Determine the [x, y] coordinate at the center of the cell enclosing the given text.  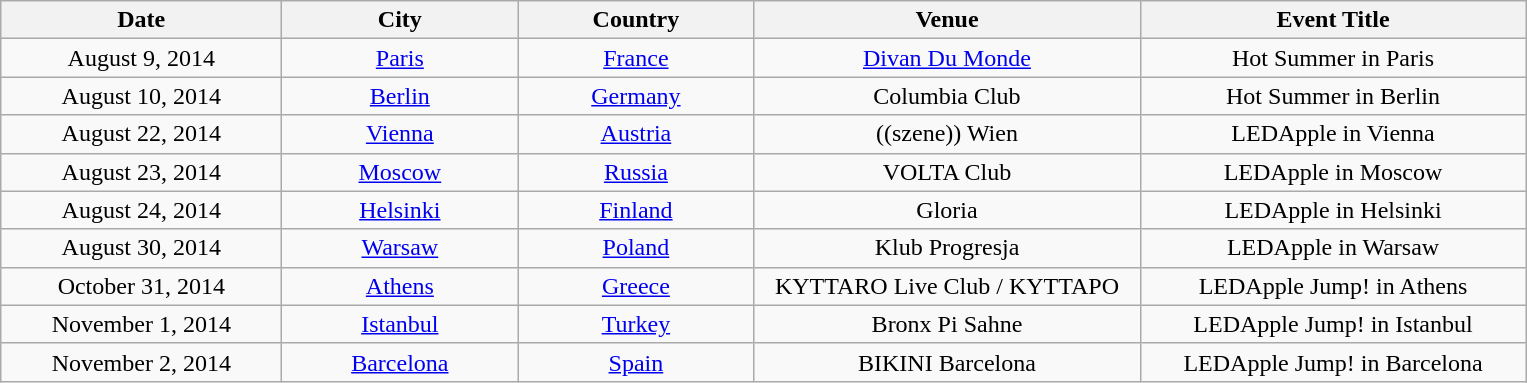
Turkey [636, 324]
August 24, 2014 [142, 210]
LEDApple Jump! in Barcelona [1333, 362]
Berlin [400, 96]
LEDApple in Moscow [1333, 172]
Paris [400, 58]
Venue [947, 20]
Divan Du Monde [947, 58]
Spain [636, 362]
Istanbul [400, 324]
LEDApple Jump! in Athens [1333, 286]
August 9, 2014 [142, 58]
Columbia Club [947, 96]
Gloria [947, 210]
August 23, 2014 [142, 172]
Germany [636, 96]
August 10, 2014 [142, 96]
KYTTARO Live Club / ΚΥΤΤΑΡΟ [947, 286]
Russia [636, 172]
Poland [636, 248]
Austria [636, 134]
LEDApple in Helsinki [1333, 210]
Finland [636, 210]
August 30, 2014 [142, 248]
Athens [400, 286]
Barcelona [400, 362]
Warsaw [400, 248]
Hot Summer in Berlin [1333, 96]
Event Title [1333, 20]
November 1, 2014 [142, 324]
Klub Progresja [947, 248]
Country [636, 20]
LEDApple in Warsaw [1333, 248]
BIKINI Barcelona [947, 362]
Vienna [400, 134]
Moscow [400, 172]
VOLTA Club [947, 172]
October 31, 2014 [142, 286]
November 2, 2014 [142, 362]
Greece [636, 286]
Bronx Pi Sahne [947, 324]
((szene)) Wien [947, 134]
LEDApple Jump! in Istanbul [1333, 324]
Hot Summer in Paris [1333, 58]
LEDApple in Vienna [1333, 134]
City [400, 20]
August 22, 2014 [142, 134]
Helsinki [400, 210]
Date [142, 20]
France [636, 58]
